Extract the (x, y) coordinate from the center of the cell holding the provided text.  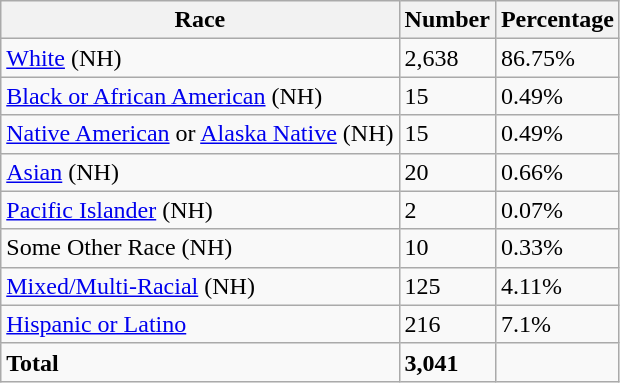
20 (447, 172)
Some Other Race (NH) (200, 248)
Number (447, 20)
Pacific Islander (NH) (200, 210)
Mixed/Multi-Racial (NH) (200, 286)
0.07% (557, 210)
216 (447, 324)
White (NH) (200, 58)
7.1% (557, 324)
10 (447, 248)
Asian (NH) (200, 172)
2,638 (447, 58)
0.66% (557, 172)
3,041 (447, 362)
2 (447, 210)
Race (200, 20)
4.11% (557, 286)
Total (200, 362)
Native American or Alaska Native (NH) (200, 134)
Black or African American (NH) (200, 96)
0.33% (557, 248)
Hispanic or Latino (200, 324)
Percentage (557, 20)
86.75% (557, 58)
125 (447, 286)
